Capture the cell that displays the provided text and extract its [X, Y] central coordinate. 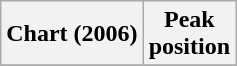
Chart (2006) [72, 34]
Peak position [189, 34]
